Extract the (x, y) coordinate from the center of the cell holding the provided text.  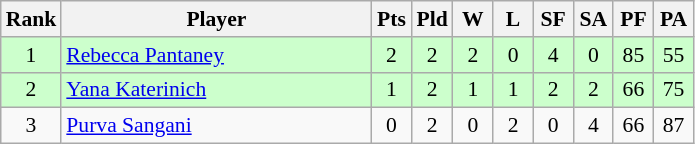
Rebecca Pantaney (216, 55)
85 (633, 55)
87 (673, 126)
Pts (391, 19)
L (513, 19)
Rank (32, 19)
3 (32, 126)
Player (216, 19)
SA (593, 19)
W (473, 19)
75 (673, 90)
55 (673, 55)
Yana Katerinich (216, 90)
PA (673, 19)
Pld (432, 19)
Purva Sangani (216, 126)
SF (553, 19)
PF (633, 19)
